Output the [X, Y] coordinate of the center of the cell containing the given text.  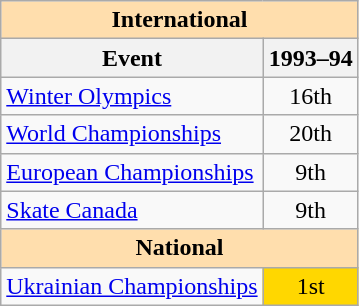
World Championships [132, 134]
International [180, 20]
Winter Olympics [132, 96]
European Championships [132, 172]
Event [132, 58]
Ukrainian Championships [132, 286]
20th [310, 134]
1993–94 [310, 58]
Skate Canada [132, 210]
1st [310, 286]
National [180, 248]
16th [310, 96]
